Return the (x, y) coordinate for the center point of the cell that contains the specified text.  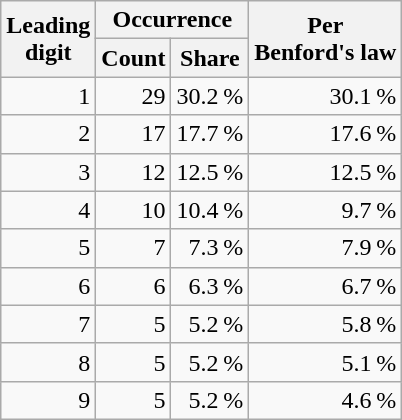
1 (48, 96)
9 (48, 400)
12 (134, 172)
10.4 % (210, 210)
Per Benford's law (326, 39)
9.7 % (326, 210)
5.1 % (326, 362)
30.1 % (326, 96)
7.9 % (326, 248)
Count (134, 58)
4 (48, 210)
17.6 % (326, 134)
7.3 % (210, 248)
10 (134, 210)
2 (48, 134)
8 (48, 362)
6.7 % (326, 286)
17.7 % (210, 134)
6.3 % (210, 286)
Share (210, 58)
Occurrence (172, 20)
Leading digit (48, 39)
29 (134, 96)
5.8 % (326, 324)
3 (48, 172)
4.6 % (326, 400)
30.2 % (210, 96)
17 (134, 134)
